Return the (X, Y) coordinate for the center point of the cell that contains the specified text.  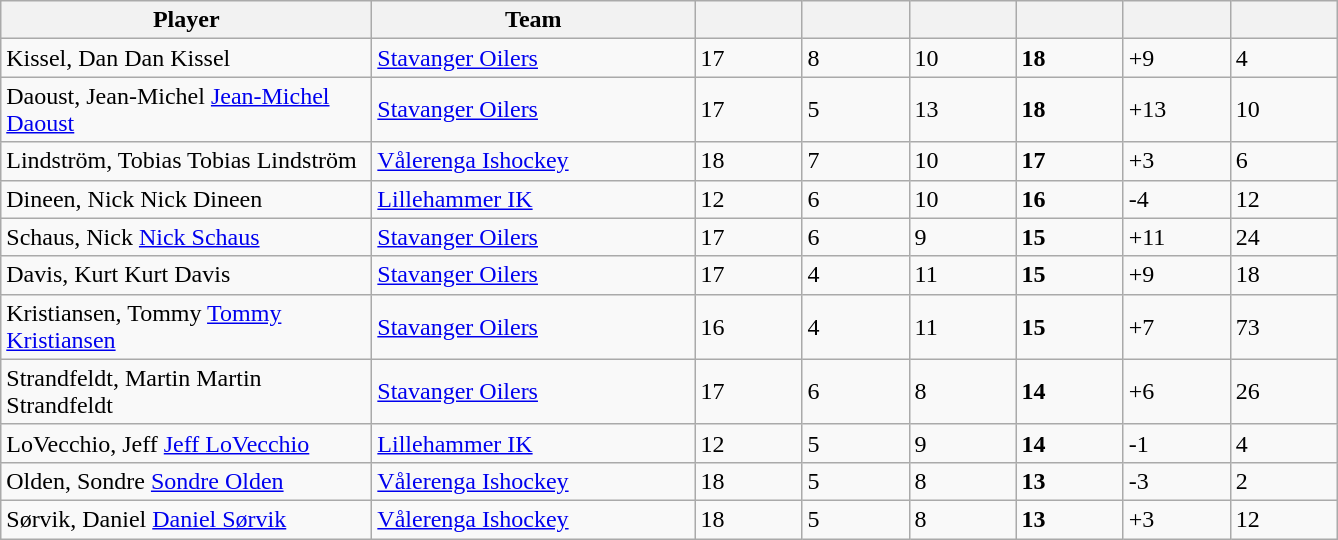
Lindström, Tobias Tobias Lindström (186, 161)
+6 (1176, 392)
Kristiansen, Tommy Tommy Kristiansen (186, 326)
-1 (1176, 443)
LoVecchio, Jeff Jeff LoVecchio (186, 443)
-4 (1176, 199)
Schaus, Nick Nick Schaus (186, 237)
+7 (1176, 326)
Sørvik, Daniel Daniel Sørvik (186, 519)
2 (1284, 481)
Player (186, 20)
7 (856, 161)
+13 (1176, 110)
24 (1284, 237)
73 (1284, 326)
+11 (1176, 237)
Team (534, 20)
Dineen, Nick Nick Dineen (186, 199)
Daoust, Jean-Michel Jean-Michel Daoust (186, 110)
Strandfeldt, Martin Martin Strandfeldt (186, 392)
-3 (1176, 481)
Olden, Sondre Sondre Olden (186, 481)
Davis, Kurt Kurt Davis (186, 275)
Kissel, Dan Dan Kissel (186, 58)
26 (1284, 392)
